Capture the cell that displays the provided text and extract its [X, Y] central coordinate. 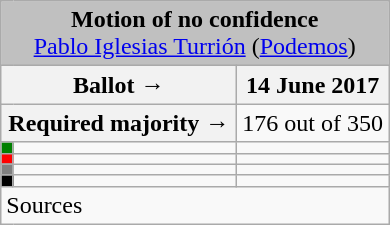
Sources [195, 205]
Ballot → [119, 85]
176 out of 350 [313, 123]
Motion of no confidencePablo Iglesias Turrión (Podemos) [195, 34]
14 June 2017 [313, 85]
Required majority → [119, 123]
